Output the (X, Y) coordinate of the center of the cell containing the given text.  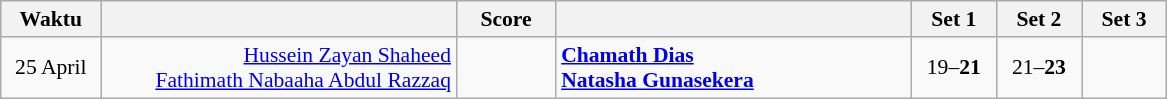
Chamath Dias Natasha Gunasekera (734, 68)
Set 2 (1038, 19)
21–23 (1038, 68)
Hussein Zayan Shaheed Fathimath Nabaaha Abdul Razzaq (278, 68)
Set 1 (954, 19)
Set 3 (1124, 19)
Waktu (51, 19)
19–21 (954, 68)
Score (506, 19)
25 April (51, 68)
